Scan for the cell matching the given text and deliver its (X, Y) coordinate at center. 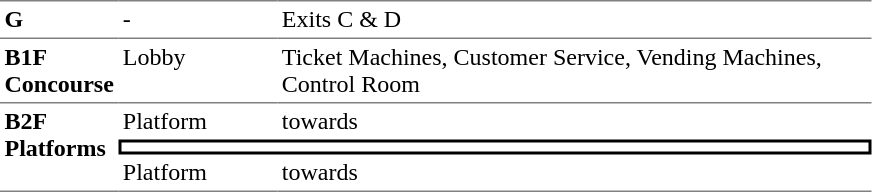
Exits C & D (574, 19)
G (59, 19)
Lobby (198, 71)
- (198, 19)
B1FConcourse (59, 71)
B2FPlatforms (59, 148)
Ticket Machines, Customer Service, Vending Machines, Control Room (574, 71)
